Find where the given text appears and provide that cell's center as [x, y] coordinate. 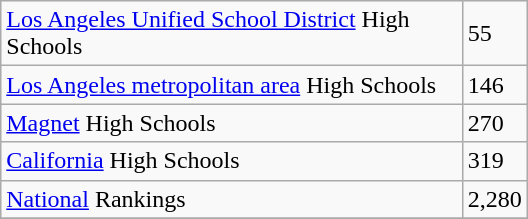
270 [494, 123]
Magnet High Schools [232, 123]
California High Schools [232, 161]
55 [494, 34]
Los Angeles Unified School District High Schools [232, 34]
National Rankings [232, 199]
319 [494, 161]
146 [494, 85]
2,280 [494, 199]
Los Angeles metropolitan area High Schools [232, 85]
